Pinpoint the cell where the given text exists, returning its [x, y] midpoint coordinate. 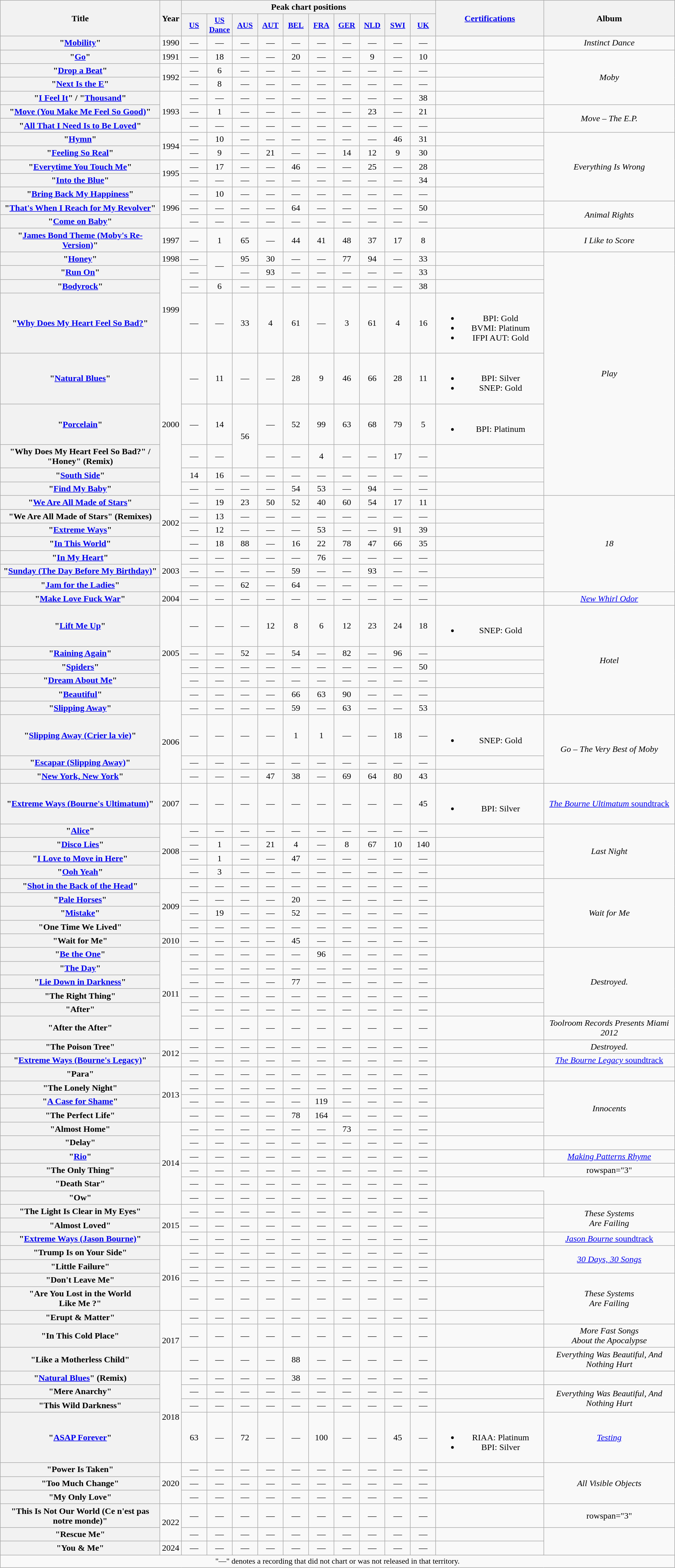
"Extreme Ways (Jason Bourne)" [80, 1239]
Instinct Dance [609, 43]
"Spiders" [80, 667]
56 [245, 436]
95 [245, 259]
"The Only Thing" [80, 1170]
"Feeling So Real" [80, 153]
31 [423, 139]
"Slipping Away" [80, 708]
Testing [609, 1437]
"Almost Home" [80, 1129]
UK [423, 25]
"Mistake" [80, 913]
1995 [171, 173]
2006 [171, 742]
25 [372, 166]
44 [296, 240]
Title [80, 18]
39 [423, 530]
"Rio" [80, 1156]
BPI: GoldBVMI: PlatinumIFPI AUT: Gold [490, 323]
"Disco Lies" [80, 845]
"Beautiful" [80, 694]
1992 [171, 77]
"After the After" [80, 1028]
60 [347, 502]
Toolroom Records Presents Miami 2012 [609, 1028]
"My Only Love" [80, 1497]
1990 [171, 43]
Innocents [609, 1108]
AUS [245, 25]
"Lift Me Up" [80, 626]
"Lie Down in Darkness" [80, 982]
2018 [171, 1417]
"A Case for Shame" [80, 1101]
Year [171, 18]
"Mobility" [80, 43]
"We Are All Made of Stars" (Remixes) [80, 516]
"Delay" [80, 1143]
1998 [171, 259]
2017 [171, 1341]
All Visible Objects [609, 1483]
"The Poison Tree" [80, 1047]
"Hymn" [80, 139]
"The Perfect Life" [80, 1115]
91 [398, 530]
"Mere Anarchy" [80, 1392]
"Make Love Fuck War" [80, 599]
2013 [171, 1095]
"Natural Blues" (Remix) [80, 1378]
The Bourne Ultimatum soundtrack [609, 803]
2011 [171, 994]
"Natural Blues" [80, 378]
"In My Heart" [80, 557]
2000 [171, 424]
"In This Cold Place" [80, 1336]
GER [347, 25]
"ASAP Forever" [80, 1437]
RIAA: PlatinumBPI: Silver [490, 1437]
Album [609, 18]
1993 [171, 111]
Go – The Very Best of Moby [609, 749]
"Are You Lost in the WorldLike Me ?" [80, 1299]
"The Light Is Clear in My Eyes" [80, 1211]
2022 [171, 1523]
"Extreme Ways (Bourne's Legacy)" [80, 1060]
BEL [296, 25]
Hotel [609, 660]
24 [398, 626]
"South Side" [80, 475]
90 [347, 694]
"Why Does My Heart Feel So Bad?" / "Honey" (Remix) [80, 456]
"Death Star" [80, 1184]
2004 [171, 599]
"Why Does My Heart Feel So Bad?" [80, 323]
Certifications [490, 18]
2008 [171, 851]
The Bourne Legacy soundtrack [609, 1060]
67 [372, 845]
"Trump Is on Your Side" [80, 1252]
"Porcelain" [80, 424]
"Bring Back My Happiness" [80, 194]
"Erupt & Matter" [80, 1317]
65 [245, 240]
37 [372, 240]
"Like a Motherless Child" [80, 1359]
"Bodyrock" [80, 286]
73 [347, 1129]
1999 [171, 310]
BPI: SilverSNEP: Gold [490, 378]
"Honey" [80, 259]
"Come on Baby" [80, 222]
69 [347, 776]
"Alice" [80, 831]
"This Is Not Our World (Ce n'est pas notre monde)" [80, 1515]
"After" [80, 1009]
140 [423, 845]
"Slipping Away (Crier la vie)" [80, 735]
"Escapar (Slipping Away)" [80, 762]
48 [347, 240]
22 [322, 544]
82 [347, 653]
1997 [171, 240]
Jason Bourne soundtrack [609, 1239]
"Jam for the Ladies" [80, 585]
35 [423, 544]
I Like to Score [609, 240]
99 [322, 424]
1994 [171, 146]
"The Day" [80, 968]
"Rescue Me" [80, 1534]
Moby [609, 77]
2015 [171, 1225]
More Fast SongsAbout the Apocalypse [609, 1336]
"—" denotes a recording that did not chart or was not released in that territory. [337, 1562]
USDance [219, 25]
"That's When I Reach for My Revolver" [80, 208]
"We Are All Made of Stars" [80, 502]
1991 [171, 57]
"Raining Again" [80, 653]
Last Night [609, 851]
79 [398, 424]
"This Wild Darkness" [80, 1405]
30 Days, 30 Songs [609, 1259]
Animal Rights [609, 215]
"Wait for Me" [80, 941]
76 [322, 557]
"Find My Baby" [80, 489]
"Sunday (The Day Before My Birthday)" [80, 571]
"Pale Horses" [80, 899]
"Drop a Beat" [80, 70]
"The Lonely Night" [80, 1088]
80 [398, 776]
Peak chart positions [309, 7]
"Ooh Yeah" [80, 872]
2003 [171, 571]
"The Right Thing" [80, 995]
119 [322, 1101]
SWI [398, 25]
"Too Much Change" [80, 1483]
"Everytime You Touch Me" [80, 166]
2005 [171, 653]
"Ow" [80, 1197]
"Into the Blue" [80, 180]
2016 [171, 1278]
Everything Is Wrong [609, 166]
40 [322, 502]
NLD [372, 25]
"Next Is the E" [80, 84]
68 [372, 424]
US [194, 25]
Move – The E.P. [609, 118]
"I Love to Move in Here" [80, 858]
100 [322, 1437]
"Dream About Me" [80, 680]
"Shot in the Back of the Head" [80, 886]
62 [245, 585]
"New York, New York" [80, 776]
2020 [171, 1483]
"Extreme Ways (Bourne's Ultimatum)" [80, 803]
FRA [322, 25]
2014 [171, 1163]
"Little Failure" [80, 1266]
New Whirl Odor [609, 599]
"I Feel It" / "Thousand" [80, 98]
"Extreme Ways" [80, 530]
"Move (You Make Me Feel So Good)" [80, 111]
43 [423, 776]
"Don't Leave Me" [80, 1280]
"One Time We Lived" [80, 927]
"Power Is Taken" [80, 1470]
34 [423, 180]
BPI: Silver [490, 803]
"Go" [80, 57]
"Run On" [80, 272]
2009 [171, 906]
"Almost Loved" [80, 1225]
2010 [171, 941]
Making Patterns Rhyme [609, 1156]
5 [423, 424]
"In This World" [80, 544]
2012 [171, 1054]
"Para" [80, 1074]
164 [322, 1115]
72 [245, 1437]
2007 [171, 803]
1996 [171, 208]
2024 [171, 1548]
"You & Me" [80, 1548]
"James Bond Theme (Moby's Re-Version)" [80, 240]
Wait for Me [609, 913]
Play [609, 374]
"All That I Need Is to Be Loved" [80, 125]
41 [322, 240]
AUT [270, 25]
"Be the One" [80, 954]
2002 [171, 523]
13 [219, 516]
BPI: Platinum [490, 424]
